Extract the (x, y) coordinate from the center of the cell holding the provided text.  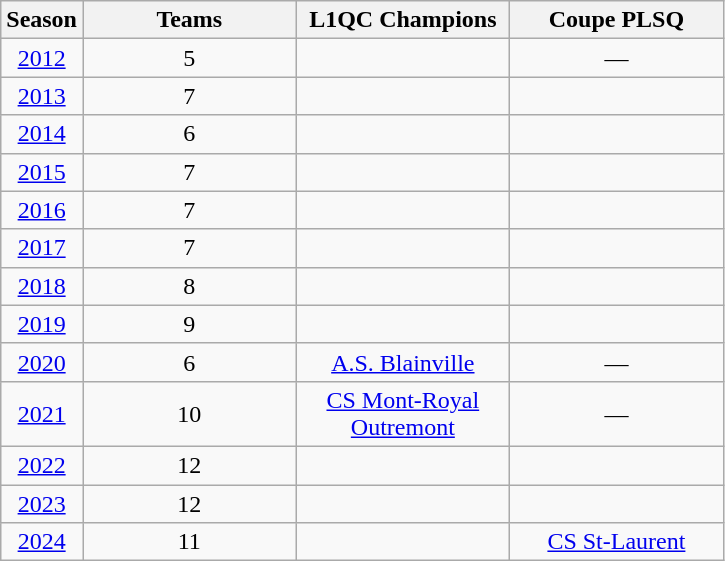
2015 (42, 172)
5 (189, 58)
10 (189, 414)
2019 (42, 324)
A.S. Blainville (403, 362)
9 (189, 324)
L1QC Champions (403, 20)
2022 (42, 465)
2012 (42, 58)
2018 (42, 286)
CS Mont-Royal Outremont (403, 414)
11 (189, 542)
Season (42, 20)
2017 (42, 248)
2020 (42, 362)
8 (189, 286)
2014 (42, 134)
Coupe PLSQ (617, 20)
Teams (189, 20)
2021 (42, 414)
2016 (42, 210)
2023 (42, 503)
CS St-Laurent (617, 542)
2013 (42, 96)
2024 (42, 542)
